Return [X, Y] of the center of cell containing provided text 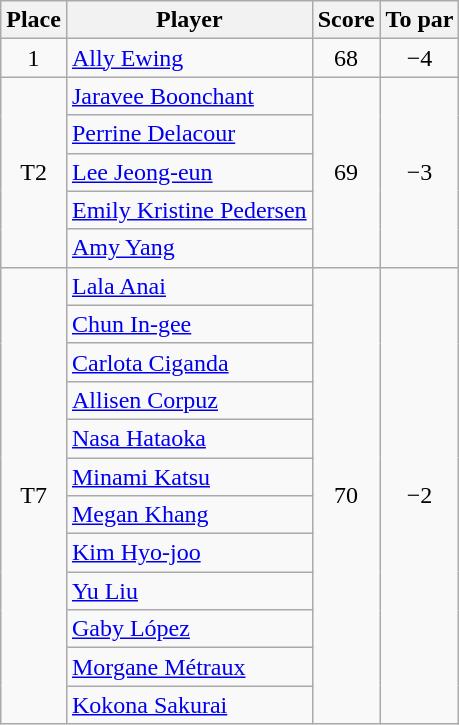
69 [346, 172]
Minami Katsu [189, 477]
Player [189, 20]
Place [34, 20]
Ally Ewing [189, 58]
Kim Hyo-joo [189, 553]
Lee Jeong-eun [189, 172]
Emily Kristine Pedersen [189, 210]
Yu Liu [189, 591]
68 [346, 58]
Perrine Delacour [189, 134]
1 [34, 58]
Amy Yang [189, 248]
−2 [420, 496]
70 [346, 496]
Jaravee Boonchant [189, 96]
Gaby López [189, 629]
Lala Anai [189, 286]
Morgane Métraux [189, 667]
T2 [34, 172]
Kokona Sakurai [189, 705]
Megan Khang [189, 515]
−3 [420, 172]
T7 [34, 496]
Carlota Ciganda [189, 362]
To par [420, 20]
Chun In-gee [189, 324]
Allisen Corpuz [189, 400]
Nasa Hataoka [189, 438]
−4 [420, 58]
Score [346, 20]
